From the cell containing the given text, extract its center point as [X, Y] coordinate. 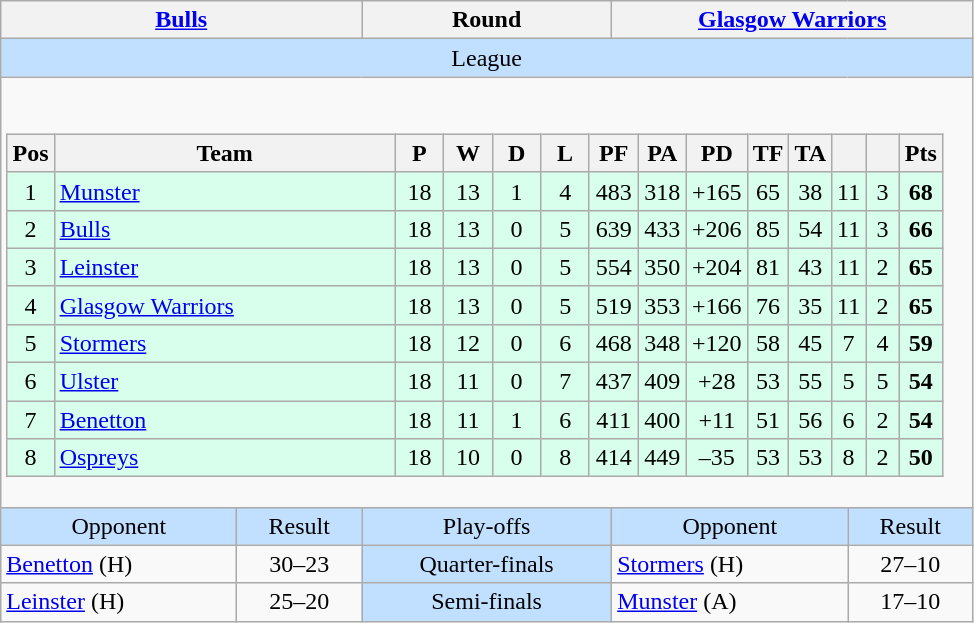
+166 [718, 305]
318 [662, 191]
66 [920, 229]
10 [468, 458]
PA [662, 153]
TF [768, 153]
L [566, 153]
449 [662, 458]
+120 [718, 343]
51 [768, 420]
+11 [718, 420]
76 [768, 305]
519 [614, 305]
Team [224, 153]
Stormers (H) [730, 564]
–35 [718, 458]
+165 [718, 191]
Ospreys [224, 458]
Round [487, 20]
Play-offs [487, 526]
Pos [30, 153]
TA [810, 153]
30–23 [300, 564]
Stormers [224, 343]
25–20 [300, 602]
400 [662, 420]
414 [614, 458]
85 [768, 229]
+204 [718, 267]
350 [662, 267]
D [516, 153]
68 [920, 191]
348 [662, 343]
55 [810, 382]
27–10 [910, 564]
PF [614, 153]
Semi-finals [487, 602]
Pts [920, 153]
W [468, 153]
Leinster (H) [119, 602]
433 [662, 229]
35 [810, 305]
45 [810, 343]
411 [614, 420]
58 [768, 343]
Leinster [224, 267]
437 [614, 382]
Munster (A) [730, 602]
43 [810, 267]
17–10 [910, 602]
League [487, 58]
554 [614, 267]
59 [920, 343]
483 [614, 191]
639 [614, 229]
Benetton [224, 420]
12 [468, 343]
Munster [224, 191]
468 [614, 343]
353 [662, 305]
56 [810, 420]
50 [920, 458]
Quarter-finals [487, 564]
PD [718, 153]
Benetton (H) [119, 564]
+206 [718, 229]
Ulster [224, 382]
38 [810, 191]
409 [662, 382]
+28 [718, 382]
P [420, 153]
81 [768, 267]
